Detect which cell encompasses the target text, then output its [X, Y] center coordinate. 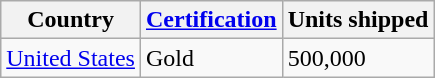
Units shipped [358, 20]
Country [71, 20]
Gold [211, 58]
United States [71, 58]
500,000 [358, 58]
Certification [211, 20]
